Detect which cell encompasses the target text, then output its [x, y] center coordinate. 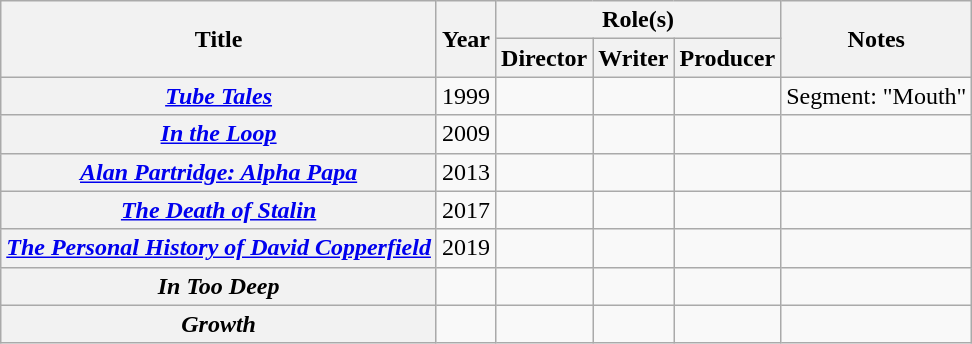
2017 [466, 210]
Director [544, 58]
Writer [634, 58]
Year [466, 39]
Role(s) [638, 20]
Segment: "Mouth" [876, 96]
In Too Deep [219, 286]
Producer [728, 58]
2013 [466, 172]
Growth [219, 324]
The Death of Stalin [219, 210]
The Personal History of David Copperfield [219, 248]
2009 [466, 134]
Notes [876, 39]
1999 [466, 96]
Title [219, 39]
Alan Partridge: Alpha Papa [219, 172]
Tube Tales [219, 96]
In the Loop [219, 134]
2019 [466, 248]
